Return (X, Y) of the center of cell containing provided text 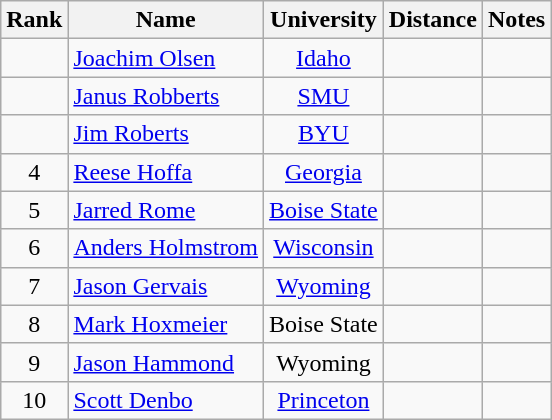
Distance (432, 20)
Notes (516, 20)
Name (166, 20)
Jason Gervais (166, 286)
Jason Hammond (166, 362)
Wisconsin (324, 248)
Scott Denbo (166, 400)
9 (34, 362)
SMU (324, 96)
Anders Holmstrom (166, 248)
7 (34, 286)
Georgia (324, 172)
8 (34, 324)
Jim Roberts (166, 134)
Reese Hoffa (166, 172)
6 (34, 248)
Rank (34, 20)
Jarred Rome (166, 210)
4 (34, 172)
Idaho (324, 58)
Princeton (324, 400)
Joachim Olsen (166, 58)
Mark Hoxmeier (166, 324)
Janus Robberts (166, 96)
BYU (324, 134)
5 (34, 210)
10 (34, 400)
University (324, 20)
